Output the (X, Y) coordinate of the center of the cell containing the given text.  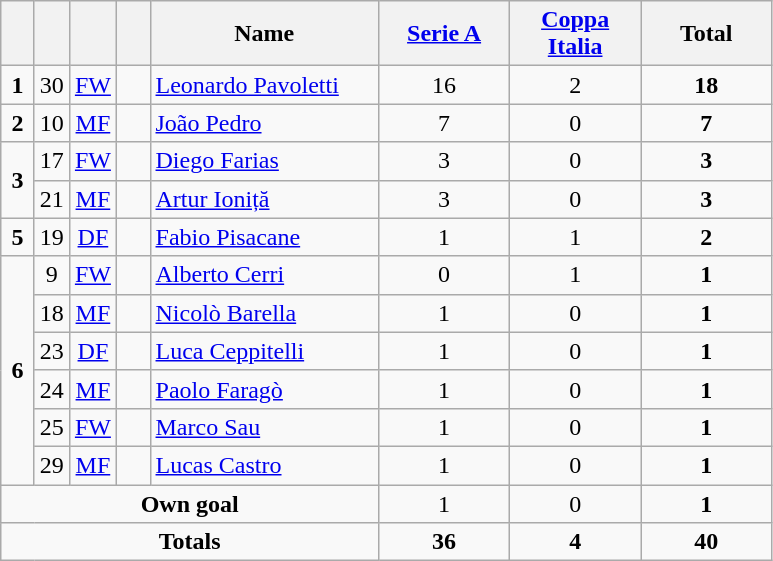
24 (52, 389)
Serie A (444, 34)
Own goal (190, 503)
Totals (190, 542)
5 (18, 237)
Coppa Italia (576, 34)
4 (576, 542)
19 (52, 237)
Marco Sau (264, 427)
Leonardo Pavoletti (264, 85)
40 (706, 542)
Nicolò Barella (264, 313)
Total (706, 34)
36 (444, 542)
30 (52, 85)
João Pedro (264, 123)
23 (52, 351)
Fabio Pisacane (264, 237)
10 (52, 123)
6 (18, 370)
Diego Farias (264, 161)
Lucas Castro (264, 465)
Artur Ioniță (264, 199)
17 (52, 161)
21 (52, 199)
9 (52, 275)
25 (52, 427)
29 (52, 465)
Name (264, 34)
Paolo Faragò (264, 389)
Luca Ceppitelli (264, 351)
16 (444, 85)
Alberto Cerri (264, 275)
